Capture the cell that displays the provided text and extract its [x, y] central coordinate. 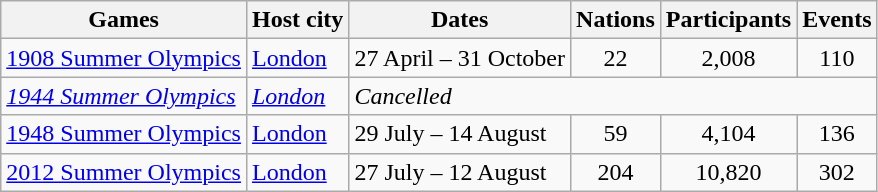
4,104 [728, 134]
Cancelled [613, 96]
110 [837, 58]
27 April – 31 October [460, 58]
2012 Summer Olympics [124, 172]
1948 Summer Olympics [124, 134]
2,008 [728, 58]
Nations [616, 20]
Games [124, 20]
10,820 [728, 172]
29 July – 14 August [460, 134]
302 [837, 172]
204 [616, 172]
27 July – 12 August [460, 172]
1944 Summer Olympics [124, 96]
1908 Summer Olympics [124, 58]
Participants [728, 20]
Host city [297, 20]
Dates [460, 20]
136 [837, 134]
59 [616, 134]
22 [616, 58]
Events [837, 20]
